From the cell containing the given text, extract its center point as (x, y) coordinate. 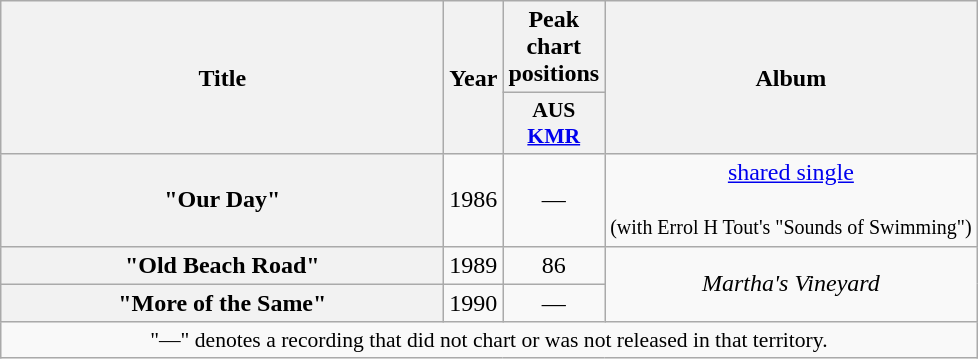
Title (222, 78)
86 (554, 265)
Year (474, 78)
1989 (474, 265)
1986 (474, 200)
"Old Beach Road" (222, 265)
Album (791, 78)
Peak chart positions (554, 47)
shared single(with Errol H Tout's "Sounds of Swimming") (791, 200)
"Our Day" (222, 200)
"More of the Same" (222, 303)
1990 (474, 303)
AUSKMR (554, 124)
"—" denotes a recording that did not chart or was not released in that territory. (489, 340)
Martha's Vineyard (791, 284)
